Identify which cell holds the provided text, then report its (X, Y) central coordinate. 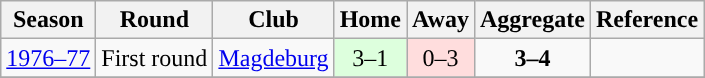
Away (441, 20)
Aggregate (532, 20)
Home (370, 20)
Magdeburg (274, 58)
Club (274, 20)
Round (154, 20)
0–3 (441, 58)
1976–77 (48, 58)
3–4 (532, 58)
Reference (646, 20)
First round (154, 58)
3–1 (370, 58)
Season (48, 20)
